Return the [X, Y] coordinate for the center point of the cell that contains the specified text.  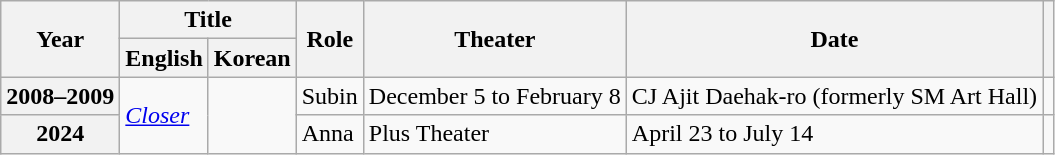
Role [330, 39]
CJ Ajit Daehak-ro (formerly SM Art Hall) [834, 96]
Subin [330, 96]
Year [60, 39]
English [164, 58]
Plus Theater [494, 134]
Title [208, 20]
2008–2009 [60, 96]
April 23 to July 14 [834, 134]
Date [834, 39]
Korean [252, 58]
December 5 to February 8 [494, 96]
Anna [330, 134]
2024 [60, 134]
Theater [494, 39]
Closer [164, 115]
